Determine the [x, y] coordinate at the center of the cell enclosing the given text.  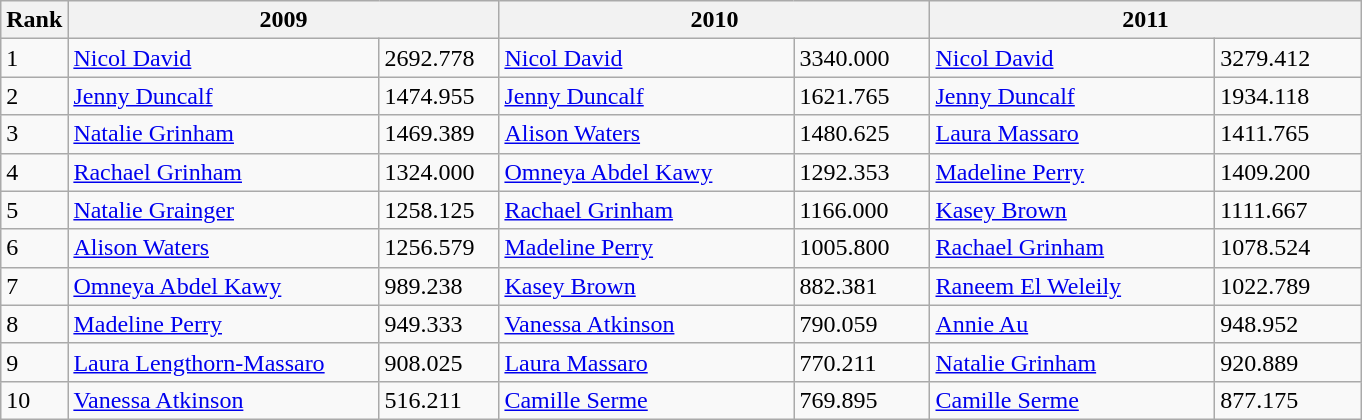
3 [34, 134]
9 [34, 362]
1324.000 [439, 172]
6 [34, 248]
1022.789 [1288, 286]
908.025 [439, 362]
1166.000 [862, 210]
1411.765 [1288, 134]
1469.389 [439, 134]
Rank [34, 20]
1078.524 [1288, 248]
1480.625 [862, 134]
7 [34, 286]
769.895 [862, 400]
516.211 [439, 400]
1934.118 [1288, 96]
10 [34, 400]
3279.412 [1288, 58]
770.211 [862, 362]
8 [34, 324]
877.175 [1288, 400]
1256.579 [439, 248]
2010 [714, 20]
1621.765 [862, 96]
920.889 [1288, 362]
1 [34, 58]
Raneem El Weleily [1072, 286]
2009 [284, 20]
5 [34, 210]
1474.955 [439, 96]
4 [34, 172]
1409.200 [1288, 172]
989.238 [439, 286]
2692.778 [439, 58]
Natalie Grainger [224, 210]
2011 [1146, 20]
2 [34, 96]
3340.000 [862, 58]
882.381 [862, 286]
1111.667 [1288, 210]
949.333 [439, 324]
1292.353 [862, 172]
1005.800 [862, 248]
1258.125 [439, 210]
948.952 [1288, 324]
Annie Au [1072, 324]
790.059 [862, 324]
Laura Lengthorn-Massaro [224, 362]
